Find where the given text appears and provide that cell's center as (X, Y) coordinate. 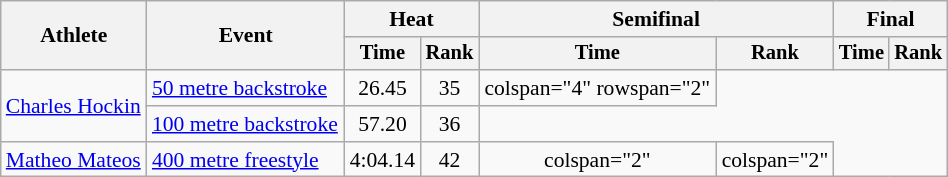
colspan="4" rowspan="2" (597, 88)
35 (449, 88)
Athlete (74, 36)
Charles Hockin (74, 106)
36 (449, 124)
Semifinal (656, 19)
57.20 (382, 124)
Event (246, 36)
100 metre backstroke (246, 124)
Heat (411, 19)
50 metre backstroke (246, 88)
Final (891, 19)
26.45 (382, 88)
